From the cell containing the given text, extract its center point as (X, Y) coordinate. 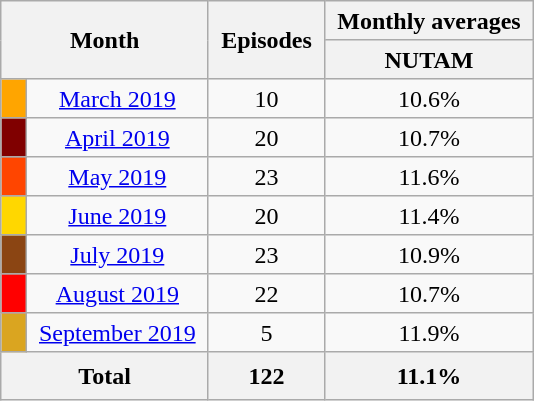
10.9% (430, 254)
11.4% (430, 216)
Month (105, 40)
22 (266, 294)
Episodes (266, 40)
May 2019 (117, 176)
September 2019 (117, 332)
Monthly averages (430, 20)
August 2019 (117, 294)
122 (266, 376)
11.1% (430, 376)
March 2019 (117, 98)
10.6% (430, 98)
10 (266, 98)
June 2019 (117, 216)
NUTAM (430, 60)
11.6% (430, 176)
11.9% (430, 332)
Total (105, 376)
April 2019 (117, 138)
5 (266, 332)
July 2019 (117, 254)
